Capture the cell that displays the provided text and extract its [X, Y] central coordinate. 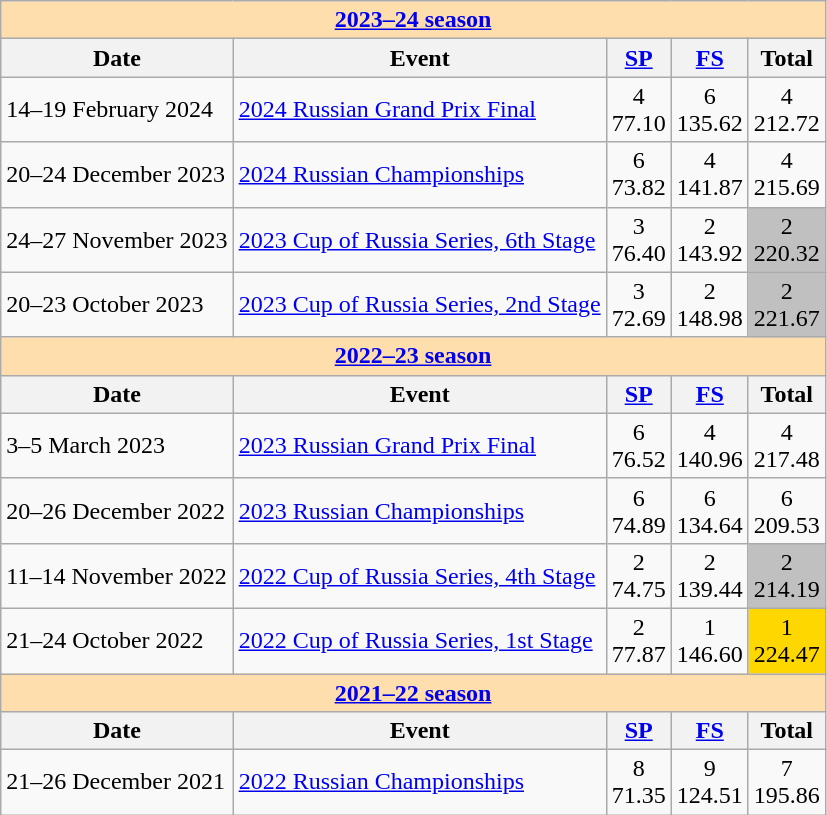
3–5 March 2023 [117, 446]
2022–23 season [414, 356]
2021–22 season [414, 693]
4 141.87 [710, 174]
1 224.47 [786, 640]
21–24 October 2022 [117, 640]
2022 Cup of Russia Series, 4th Stage [420, 576]
2 139.44 [710, 576]
8 71.35 [638, 782]
2022 Russian Championships [420, 782]
11–14 November 2022 [117, 576]
14–19 February 2024 [117, 110]
4 215.69 [786, 174]
2 148.98 [710, 304]
6 135.62 [710, 110]
2023–24 season [414, 20]
2023 Russian Grand Prix Final [420, 446]
2 221.67 [786, 304]
20–26 December 2022 [117, 510]
4 140.96 [710, 446]
7 195.86 [786, 782]
6 76.52 [638, 446]
2 220.32 [786, 240]
6 74.89 [638, 510]
6 134.64 [710, 510]
2 143.92 [710, 240]
20–23 October 2023 [117, 304]
2024 Russian Grand Prix Final [420, 110]
2024 Russian Championships [420, 174]
6 73.82 [638, 174]
4 77.10 [638, 110]
2023 Russian Championships [420, 510]
20–24 December 2023 [117, 174]
2 74.75 [638, 576]
2 77.87 [638, 640]
2 214.19 [786, 576]
24–27 November 2023 [117, 240]
21–26 December 2021 [117, 782]
2022 Cup of Russia Series, 1st Stage [420, 640]
4 212.72 [786, 110]
2023 Cup of Russia Series, 2nd Stage [420, 304]
9 124.51 [710, 782]
4 217.48 [786, 446]
1 146.60 [710, 640]
3 76.40 [638, 240]
2023 Cup of Russia Series, 6th Stage [420, 240]
6 209.53 [786, 510]
3 72.69 [638, 304]
